Capture the cell that displays the provided text and extract its [x, y] central coordinate. 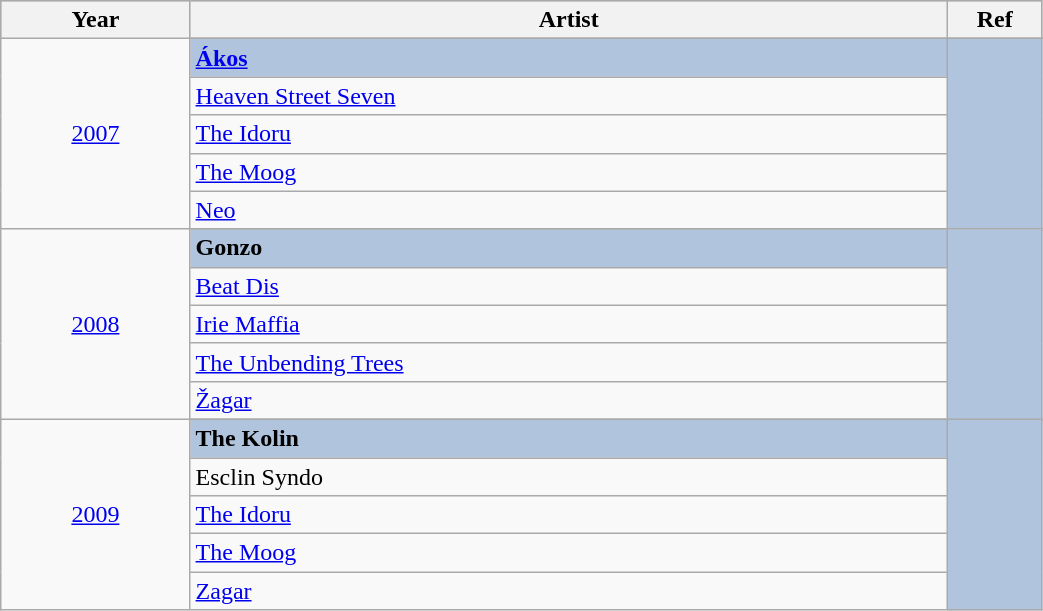
Žagar [568, 400]
Irie Maffia [568, 324]
Gonzo [568, 248]
The Unbending Trees [568, 362]
Heaven Street Seven [568, 96]
Beat Dis [568, 286]
2009 [96, 514]
2008 [96, 324]
Artist [568, 20]
Zagar [568, 591]
The Kolin [568, 438]
Ref [994, 20]
2007 [96, 134]
Year [96, 20]
Esclin Syndo [568, 477]
Neo [568, 210]
Ákos [568, 58]
